Locate the cell with the specified text and output its [X, Y] center coordinate. 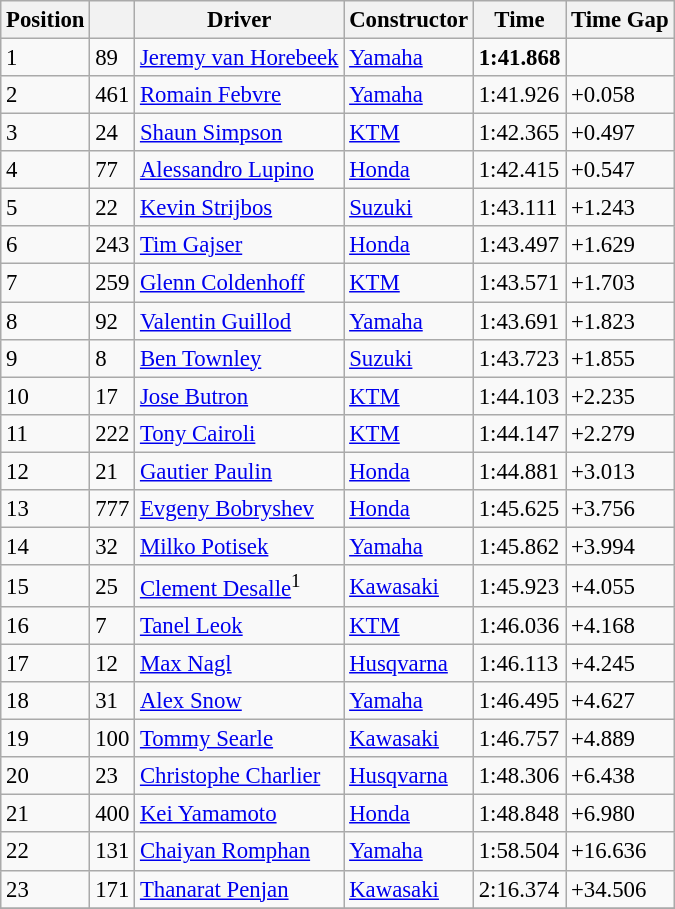
+1.823 [620, 321]
1:43.723 [519, 358]
18 [46, 701]
1:46.757 [519, 739]
Jeremy van Horebeek [240, 58]
19 [46, 739]
13 [46, 509]
+1.703 [620, 283]
Tanel Leok [240, 626]
400 [112, 814]
77 [112, 170]
25 [112, 586]
2:16.374 [519, 889]
1:43.691 [519, 321]
Thanarat Penjan [240, 889]
+3.013 [620, 471]
+2.235 [620, 396]
Shaun Simpson [240, 133]
2 [46, 95]
171 [112, 889]
1:46.036 [519, 626]
1:43.497 [519, 245]
131 [112, 852]
+4.245 [620, 664]
777 [112, 509]
+4.055 [620, 586]
+1.629 [620, 245]
+3.756 [620, 509]
222 [112, 433]
92 [112, 321]
32 [112, 546]
1:44.881 [519, 471]
1:58.504 [519, 852]
Position [46, 20]
31 [112, 701]
+0.058 [620, 95]
16 [46, 626]
Glenn Coldenhoff [240, 283]
Gautier Paulin [240, 471]
1:48.848 [519, 814]
1:43.571 [519, 283]
+4.168 [620, 626]
1:45.923 [519, 586]
1:46.495 [519, 701]
+6.980 [620, 814]
1 [46, 58]
+34.506 [620, 889]
1:45.625 [519, 509]
+0.547 [620, 170]
6 [46, 245]
1:44.147 [519, 433]
Constructor [409, 20]
1:42.415 [519, 170]
1:46.113 [519, 664]
9 [46, 358]
1:45.862 [519, 546]
24 [112, 133]
89 [112, 58]
Evgeny Bobryshev [240, 509]
+3.994 [620, 546]
1:42.365 [519, 133]
Tony Cairoli [240, 433]
15 [46, 586]
+1.243 [620, 208]
243 [112, 245]
+4.889 [620, 739]
+16.636 [620, 852]
4 [46, 170]
1:44.103 [519, 396]
Kei Yamamoto [240, 814]
Romain Febvre [240, 95]
10 [46, 396]
Milko Potisek [240, 546]
1:41.926 [519, 95]
Alex Snow [240, 701]
Tommy Searle [240, 739]
Alessandro Lupino [240, 170]
Kevin Strijbos [240, 208]
20 [46, 776]
Christophe Charlier [240, 776]
Time [519, 20]
+1.855 [620, 358]
Tim Gajser [240, 245]
11 [46, 433]
14 [46, 546]
+6.438 [620, 776]
Clement Desalle1 [240, 586]
1:48.306 [519, 776]
Valentin Guillod [240, 321]
1:43.111 [519, 208]
461 [112, 95]
Ben Townley [240, 358]
Chaiyan Romphan [240, 852]
+0.497 [620, 133]
Jose Butron [240, 396]
259 [112, 283]
+4.627 [620, 701]
1:41.868 [519, 58]
Time Gap [620, 20]
Driver [240, 20]
+2.279 [620, 433]
100 [112, 739]
5 [46, 208]
Max Nagl [240, 664]
3 [46, 133]
